Search for the cell housing the specified text and yield its (X, Y) center coordinate. 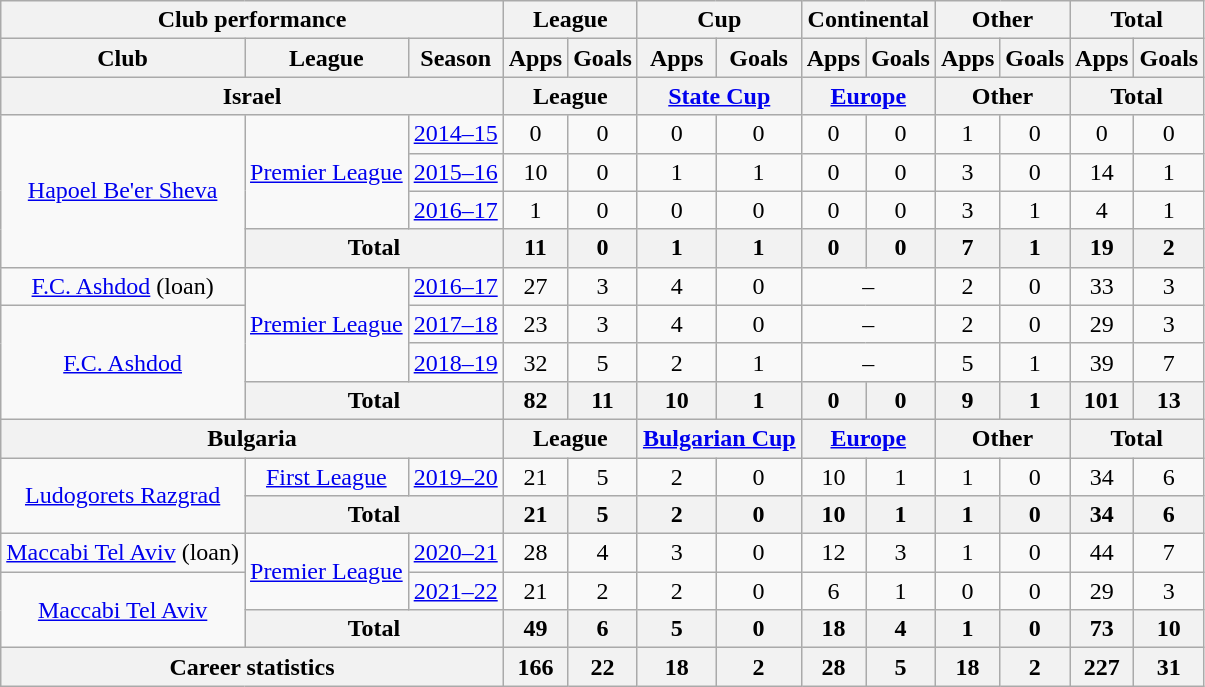
44 (1102, 553)
31 (1169, 667)
14 (1102, 172)
Club (123, 58)
12 (833, 553)
F.C. Ashdod (123, 362)
19 (1102, 248)
Hapoel Be'er Sheva (123, 191)
First League (326, 477)
32 (535, 362)
166 (535, 667)
82 (535, 400)
27 (535, 286)
Continental (868, 20)
Bulgarian Cup (719, 438)
73 (1102, 629)
State Cup (719, 96)
23 (535, 324)
101 (1102, 400)
Club performance (252, 20)
33 (1102, 286)
2015–16 (456, 172)
13 (1169, 400)
2018–19 (456, 362)
Maccabi Tel Aviv (loan) (123, 553)
Maccabi Tel Aviv (123, 610)
Ludogorets Razgrad (123, 496)
39 (1102, 362)
2017–18 (456, 324)
22 (603, 667)
F.C. Ashdod (loan) (123, 286)
Season (456, 58)
Career statistics (252, 667)
9 (967, 400)
227 (1102, 667)
Bulgaria (252, 438)
2014–15 (456, 134)
Cup (719, 20)
Israel (252, 96)
2021–22 (456, 591)
2020–21 (456, 553)
2019–20 (456, 477)
49 (535, 629)
